Capture the cell that displays the provided text and extract its (x, y) central coordinate. 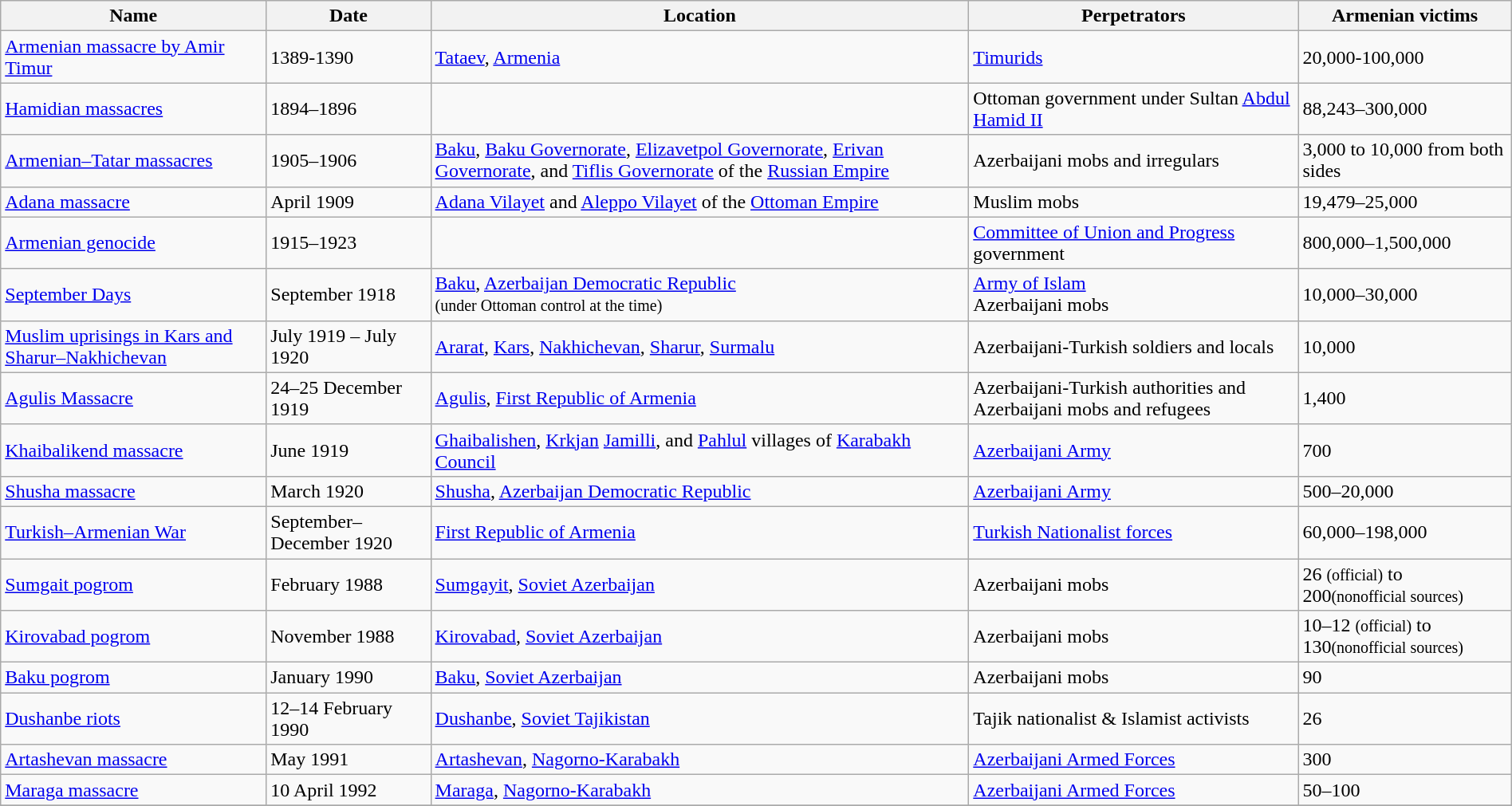
Committee of Union and Progress government (1134, 242)
Adana Vilayet and Aleppo Vilayet of the Ottoman Empire (700, 202)
Baku, Azerbaijan Democratic Republic(under Ottoman control at the time) (700, 295)
May 1991 (348, 760)
Artashevan massacre (134, 760)
Location (700, 16)
Artashevan, Nagorno-Karabakh (700, 760)
Kirovabad, Soviet Azerbaijan (700, 636)
Muslim uprisings in Kars and Sharur–Nakhichevan (134, 346)
1905–1906 (348, 161)
Tajik nationalist & Islamist activists (1134, 719)
Date (348, 16)
50–100 (1405, 790)
10 April 1992 (348, 790)
Dushanbe riots (134, 719)
1894–1896 (348, 108)
1,400 (1405, 399)
November 1988 (348, 636)
March 1920 (348, 491)
12–14 February 1990 (348, 719)
Dushanbe, Soviet Tajikistan (700, 719)
24–25 December 1919 (348, 399)
700 (1405, 450)
26 (1405, 719)
Timurids (1134, 57)
19,479–25,000 (1405, 202)
Sumgayit, Soviet Azerbaijan (700, 584)
500–20,000 (1405, 491)
60,000–198,000 (1405, 533)
January 1990 (348, 678)
Agulis, First Republic of Armenia (700, 399)
26 (official) to 200(nonofficial sources) (1405, 584)
Ottoman government under Sultan Abdul Hamid II (1134, 108)
Name (134, 16)
10–12 (official) to 130(nonofficial sources) (1405, 636)
20,000-100,000 (1405, 57)
Maraga, Nagorno-Karabakh (700, 790)
Turkish–Armenian War (134, 533)
90 (1405, 678)
September–December 1920 (348, 533)
88,243–300,000 (1405, 108)
Shusha massacre (134, 491)
Azerbaijani-Turkish authorities and Azerbaijani mobs and refugees (1134, 399)
Turkish Nationalist forces (1134, 533)
Baku, Soviet Azerbaijan (700, 678)
Adana massacre (134, 202)
Maraga massacre (134, 790)
Armenian victims (1405, 16)
Tataev, Armenia (700, 57)
Azerbaijani-Turkish soldiers and locals (1134, 346)
300 (1405, 760)
Ghaibalishen, Krkjan Jamilli, and Pahlul villages of Karabakh Council (700, 450)
Kirovabad pogrom (134, 636)
10,000–30,000 (1405, 295)
3,000 to 10,000 from both sides (1405, 161)
Khaibalikend massacre (134, 450)
September 1918 (348, 295)
Sumgait pogrom (134, 584)
Ararat, Kars, Nakhichevan, Sharur, Surmalu (700, 346)
April 1909 (348, 202)
1389-1390 (348, 57)
Armenian–Tatar massacres (134, 161)
February 1988 (348, 584)
800,000–1,500,000 (1405, 242)
Shusha, Azerbaijan Democratic Republic (700, 491)
Army of IslamAzerbaijani mobs (1134, 295)
Hamidian massacres (134, 108)
June 1919 (348, 450)
Baku pogrom (134, 678)
10,000 (1405, 346)
July 1919 – July 1920 (348, 346)
Perpetrators (1134, 16)
Baku, Baku Governorate, Elizavetpol Governorate, Erivan Governorate, and Tiflis Governorate of the Russian Empire (700, 161)
First Republic of Armenia (700, 533)
September Days (134, 295)
1915–1923 (348, 242)
Muslim mobs (1134, 202)
Agulis Massacre (134, 399)
Azerbaijani mobs and irregulars (1134, 161)
Armenian massacre by Amir Timur (134, 57)
Armenian genocide (134, 242)
